Pinpoint the cell where the given text exists, returning its [X, Y] midpoint coordinate. 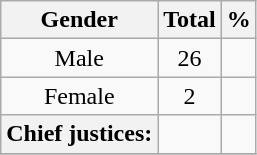
26 [190, 58]
Male [80, 58]
2 [190, 96]
Total [190, 20]
Female [80, 96]
% [238, 20]
Chief justices: [80, 134]
Gender [80, 20]
